Capture the cell that displays the provided text and extract its [X, Y] central coordinate. 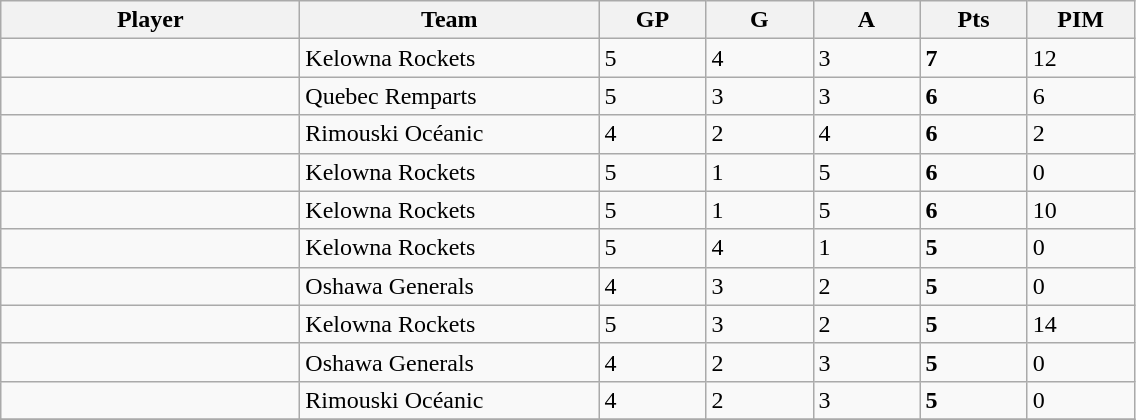
7 [974, 58]
PIM [1080, 20]
12 [1080, 58]
Quebec Remparts [450, 96]
G [760, 20]
Player [150, 20]
10 [1080, 210]
Team [450, 20]
Pts [974, 20]
A [866, 20]
14 [1080, 324]
GP [652, 20]
